Output the [X, Y] coordinate of the center of the cell containing the given text.  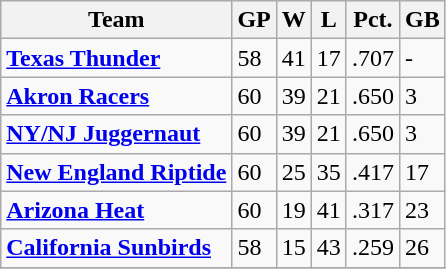
L [328, 20]
.417 [372, 172]
California Sunbirds [116, 248]
W [294, 20]
26 [422, 248]
35 [328, 172]
15 [294, 248]
23 [422, 210]
NY/NJ Juggernaut [116, 134]
.317 [372, 210]
Pct. [372, 20]
GB [422, 20]
43 [328, 248]
Team [116, 20]
GP [254, 20]
Arizona Heat [116, 210]
.259 [372, 248]
New England Riptide [116, 172]
.707 [372, 58]
- [422, 58]
19 [294, 210]
25 [294, 172]
Texas Thunder [116, 58]
Akron Racers [116, 96]
